Scan for the cell matching the given text and deliver its (x, y) coordinate at center. 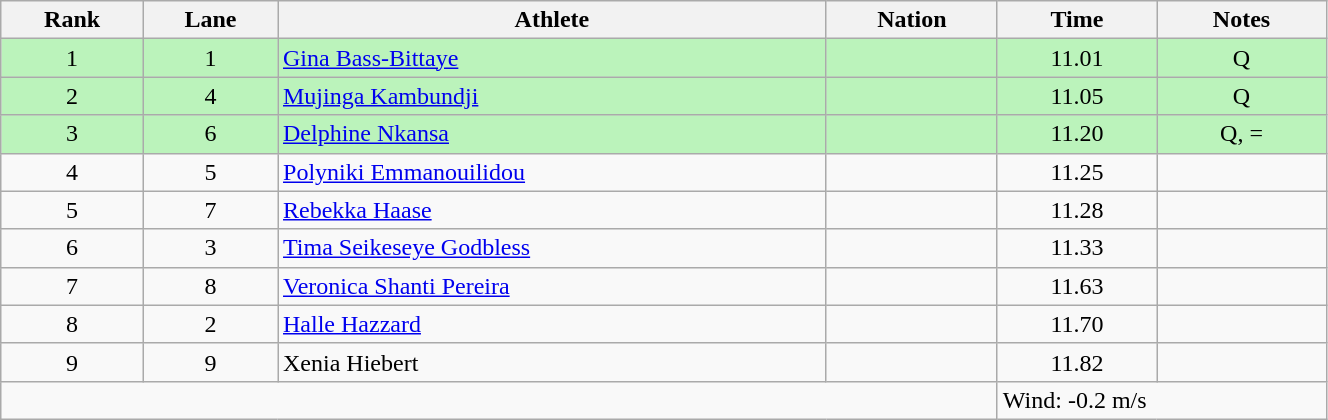
Nation (912, 20)
Wind: -0.2 m/s (1162, 400)
Time (1076, 20)
Polyniki Emmanouilidou (552, 172)
Rebekka Haase (552, 210)
11.82 (1076, 362)
11.01 (1076, 58)
Q, = (1242, 134)
Gina Bass-Bittaye (552, 58)
11.33 (1076, 248)
Notes (1242, 20)
11.25 (1076, 172)
Athlete (552, 20)
Tima Seikeseye Godbless (552, 248)
11.63 (1076, 286)
11.20 (1076, 134)
11.28 (1076, 210)
Lane (210, 20)
Veronica Shanti Pereira (552, 286)
Mujinga Kambundji (552, 96)
11.05 (1076, 96)
Rank (72, 20)
Xenia Hiebert (552, 362)
Delphine Nkansa (552, 134)
Halle Hazzard (552, 324)
11.70 (1076, 324)
